Detect which cell encompasses the target text, then output its (x, y) center coordinate. 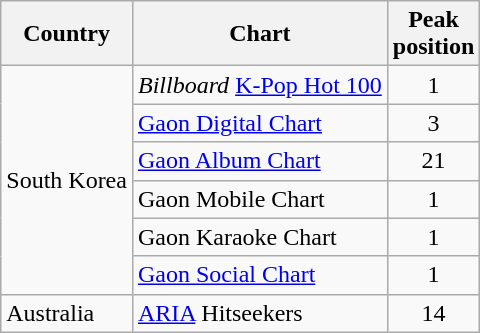
Gaon Mobile Chart (260, 199)
Peakposition (433, 34)
Gaon Digital Chart (260, 123)
Gaon Karaoke Chart (260, 237)
South Korea (67, 180)
ARIA Hitseekers (260, 313)
Country (67, 34)
21 (433, 161)
14 (433, 313)
Chart (260, 34)
Australia (67, 313)
3 (433, 123)
Billboard K-Pop Hot 100 (260, 85)
Gaon Album Chart (260, 161)
Gaon Social Chart (260, 275)
